From the cell containing the given text, extract its center point as (x, y) coordinate. 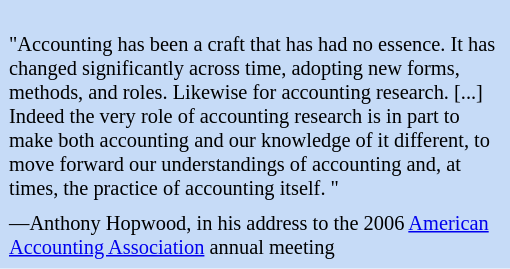
—Anthony Hopwood, in his address to the 2006 American Accounting Association annual meeting (256, 236)
